Find where the given text appears and provide that cell's center as (X, Y) coordinate. 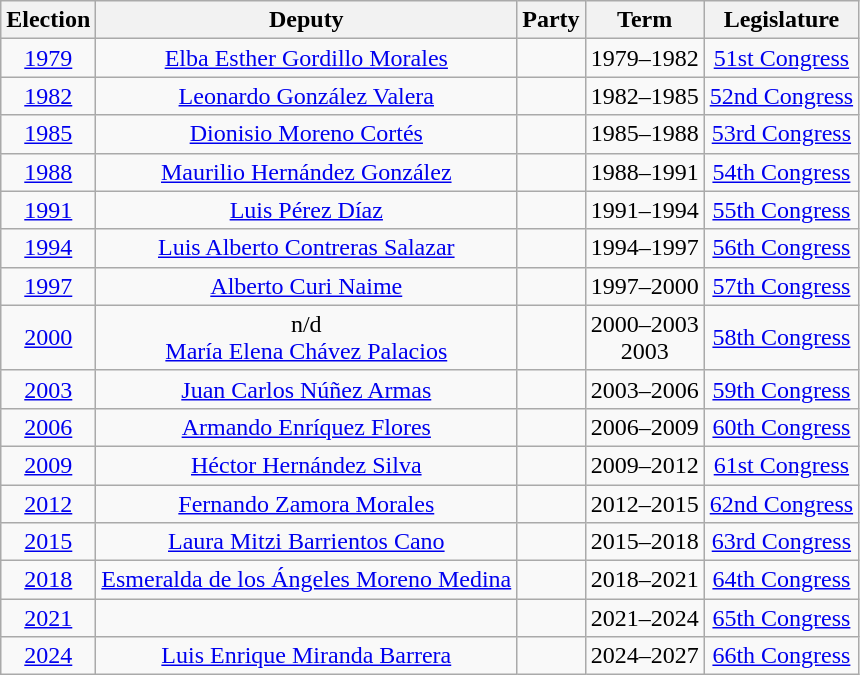
2000–20032003 (644, 338)
2018–2021 (644, 580)
58th Congress (781, 338)
2003 (48, 389)
55th Congress (781, 210)
Term (644, 20)
2015 (48, 542)
56th Congress (781, 248)
Laura Mitzi Barrientos Cano (306, 542)
2000 (48, 338)
53rd Congress (781, 134)
1997 (48, 286)
Leonardo González Valera (306, 96)
1994 (48, 248)
2009 (48, 465)
51st Congress (781, 58)
1982 (48, 96)
1979–1982 (644, 58)
Fernando Zamora Morales (306, 503)
1994–1997 (644, 248)
Elba Esther Gordillo Morales (306, 58)
2003–2006 (644, 389)
Legislature (781, 20)
2021 (48, 618)
Luis Enrique Miranda Barrera (306, 656)
2006 (48, 427)
Alberto Curi Naime (306, 286)
Maurilio Hernández González (306, 172)
Election (48, 20)
2018 (48, 580)
2015–2018 (644, 542)
1991–1994 (644, 210)
59th Congress (781, 389)
63rd Congress (781, 542)
61st Congress (781, 465)
1982–1985 (644, 96)
2006–2009 (644, 427)
64th Congress (781, 580)
n/dMaría Elena Chávez Palacios (306, 338)
60th Congress (781, 427)
Esmeralda de los Ángeles Moreno Medina (306, 580)
2009–2012 (644, 465)
57th Congress (781, 286)
1997–2000 (644, 286)
Party (551, 20)
62nd Congress (781, 503)
65th Congress (781, 618)
Luis Alberto Contreras Salazar (306, 248)
1979 (48, 58)
54th Congress (781, 172)
66th Congress (781, 656)
2012–2015 (644, 503)
2024–2027 (644, 656)
Héctor Hernández Silva (306, 465)
2021–2024 (644, 618)
1988–1991 (644, 172)
Luis Pérez Díaz (306, 210)
Deputy (306, 20)
Armando Enríquez Flores (306, 427)
1985 (48, 134)
2024 (48, 656)
1985–1988 (644, 134)
52nd Congress (781, 96)
2012 (48, 503)
Juan Carlos Núñez Armas (306, 389)
Dionisio Moreno Cortés (306, 134)
1991 (48, 210)
1988 (48, 172)
